Return [x, y] of the center of cell containing provided text 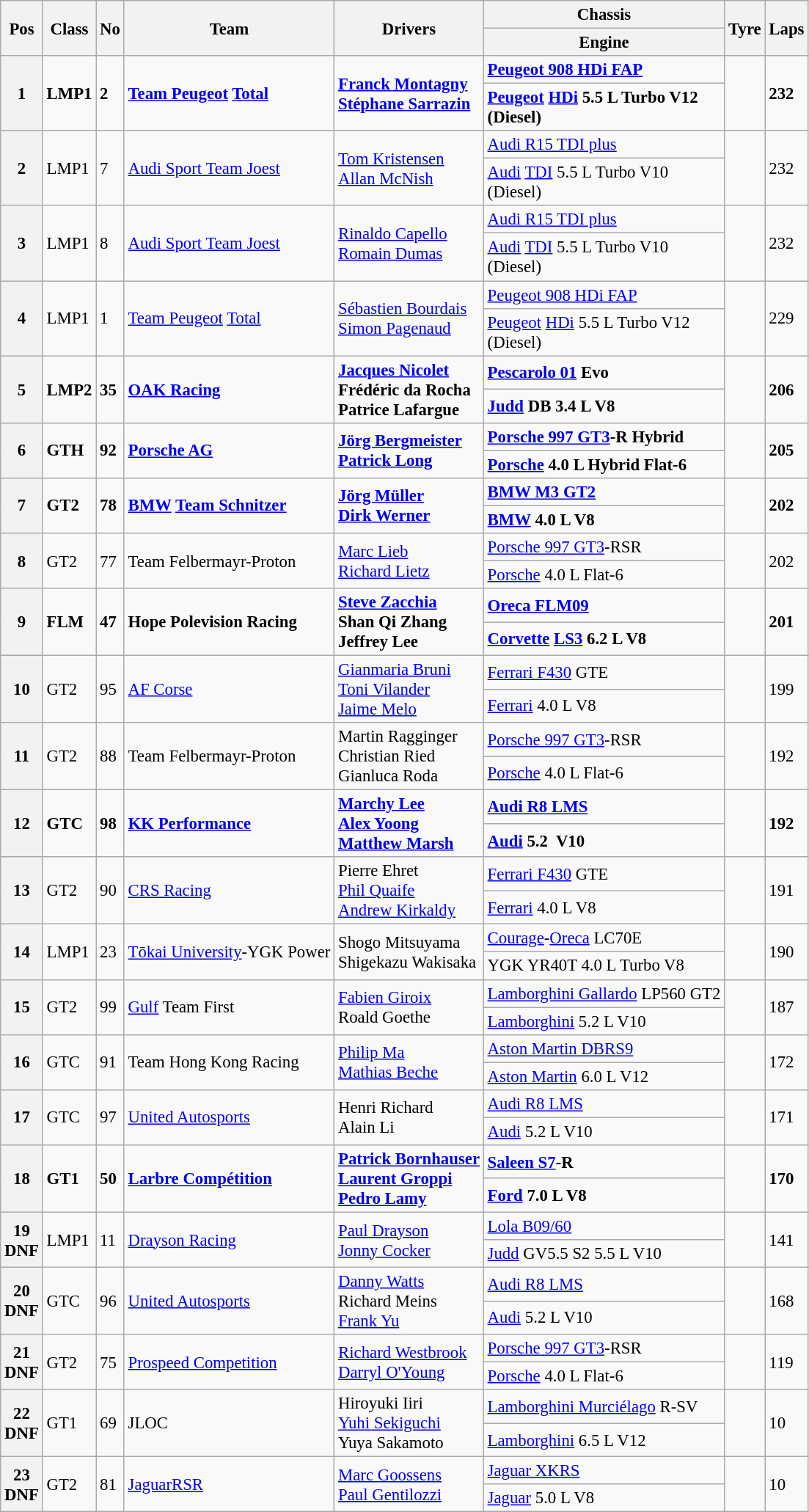
Laps [786, 28]
187 [786, 1007]
Steve Zacchia Shan Qi Zhang Jeffrey Lee [409, 622]
78 [110, 506]
Judd GV5.5 S2 5.5 L V10 [604, 1254]
FLM [69, 622]
Engine [604, 43]
4 [22, 318]
5 [22, 390]
Tōkai University-YGK Power [229, 952]
Oreca FLM09 [604, 605]
19DNF [22, 1240]
15 [22, 1007]
Paul Drayson Jonny Cocker [409, 1240]
69 [110, 1423]
3 [22, 243]
Philip Ma Mathias Beche [409, 1062]
Marc Goossens Paul Gentilozzi [409, 1485]
23 [110, 952]
206 [786, 390]
22DNF [22, 1423]
14 [22, 952]
Fabien Giroix Roald Goethe [409, 1007]
96 [110, 1301]
88 [110, 756]
98 [110, 824]
Lola B09/60 [604, 1226]
Pescarolo 01 Evo [604, 373]
Patrick Bornhauser Laurent Groppi Pedro Lamy [409, 1179]
Danny Watts Richard Meins Frank Yu [409, 1301]
9 [22, 622]
77 [110, 560]
Tyre [745, 28]
Drivers [409, 28]
JaguarRSR [229, 1485]
Shogo Mitsuyama Shigekazu Wakisaka [409, 952]
BMW 4.0 L V8 [604, 519]
Gulf Team First [229, 1007]
Ford 7.0 L V8 [604, 1196]
95 [110, 690]
Lamborghini 5.2 L V10 [604, 1021]
Jaguar XKRS [604, 1471]
171 [786, 1118]
No [110, 28]
172 [786, 1062]
Class [69, 28]
Porsche 4.0 L Hybrid Flat-6 [604, 464]
JLOC [229, 1423]
Larbre Compétition [229, 1179]
Audi 5.2 V10 [604, 841]
20DNF [22, 1301]
Lamborghini 6.5 L V12 [604, 1440]
Tom Kristensen Allan McNish [409, 168]
141 [786, 1240]
6 [22, 450]
75 [110, 1362]
Lamborghini Gallardo LP560 GT2 [604, 993]
Saleen S7-R [604, 1162]
YGK YR40T 4.0 L Turbo V8 [604, 966]
81 [110, 1485]
99 [110, 1007]
50 [110, 1179]
Marc Lieb Richard Lietz [409, 560]
170 [786, 1179]
16 [22, 1062]
97 [110, 1118]
90 [110, 891]
Team Hong Kong Racing [229, 1062]
Porsche AG [229, 450]
BMW Team Schnitzer [229, 506]
Prospeed Competition [229, 1362]
168 [786, 1301]
Aston Martin DBRS9 [604, 1048]
BMW M3 GT2 [604, 492]
23DNF [22, 1485]
Gianmaria Bruni Toni Vilander Jaime Melo [409, 690]
Jacques Nicolet Frédéric da Rocha Patrice Lafargue [409, 390]
GTH [69, 450]
35 [110, 390]
Hope Polevision Racing [229, 622]
OAK Racing [229, 390]
Courage-Oreca LC70E [604, 938]
18 [22, 1179]
Jörg Müller Dirk Werner [409, 506]
Pierre Ehret Phil Quaife Andrew Kirkaldy [409, 891]
91 [110, 1062]
47 [110, 622]
229 [786, 318]
Rinaldo Capello Romain Dumas [409, 243]
Judd DB 3.4 L V8 [604, 406]
Sébastien Bourdais Simon Pagenaud [409, 318]
Richard Westbrook Darryl O'Young [409, 1362]
12 [22, 824]
Aston Martin 6.0 L V12 [604, 1076]
Franck Montagny Stéphane Sarrazin [409, 93]
Pos [22, 28]
Jörg Bergmeister Patrick Long [409, 450]
Drayson Racing [229, 1240]
119 [786, 1362]
17 [22, 1118]
Corvette LS3 6.2 L V8 [604, 639]
21DNF [22, 1362]
Henri Richard Alain Li [409, 1118]
CRS Racing [229, 891]
Hiroyuki Iiri Yuhi Sekiguchi Yuya Sakamoto [409, 1423]
Chassis [604, 15]
Martin Ragginger Christian Ried Gianluca Roda [409, 756]
191 [786, 891]
Porsche 997 GT3-R Hybrid [604, 437]
190 [786, 952]
Lamborghini Murciélago R-SV [604, 1406]
13 [22, 891]
92 [110, 450]
199 [786, 690]
201 [786, 622]
LMP2 [69, 390]
Marchy Lee Alex Yoong Matthew Marsh [409, 824]
Team [229, 28]
AF Corse [229, 690]
KK Performance [229, 824]
205 [786, 450]
